Pinpoint the cell where the given text exists, returning its [X, Y] midpoint coordinate. 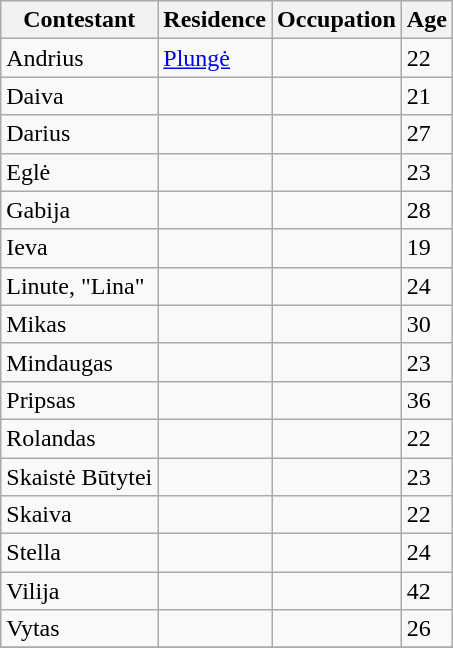
21 [426, 96]
Darius [80, 134]
Occupation [337, 20]
42 [426, 591]
Plungė [215, 58]
27 [426, 134]
Eglė [80, 172]
Vytas [80, 629]
36 [426, 400]
Residence [215, 20]
Mikas [80, 324]
Pripsas [80, 400]
Mindaugas [80, 362]
Daiva [80, 96]
Linute, "Lina" [80, 286]
Skaistė Būtytei [80, 477]
19 [426, 248]
Age [426, 20]
30 [426, 324]
Rolandas [80, 438]
Contestant [80, 20]
28 [426, 210]
Ieva [80, 248]
26 [426, 629]
Skaiva [80, 515]
Stella [80, 553]
Gabija [80, 210]
Vilija [80, 591]
Andrius [80, 58]
